Locate the cell with the specified text and output its [X, Y] center coordinate. 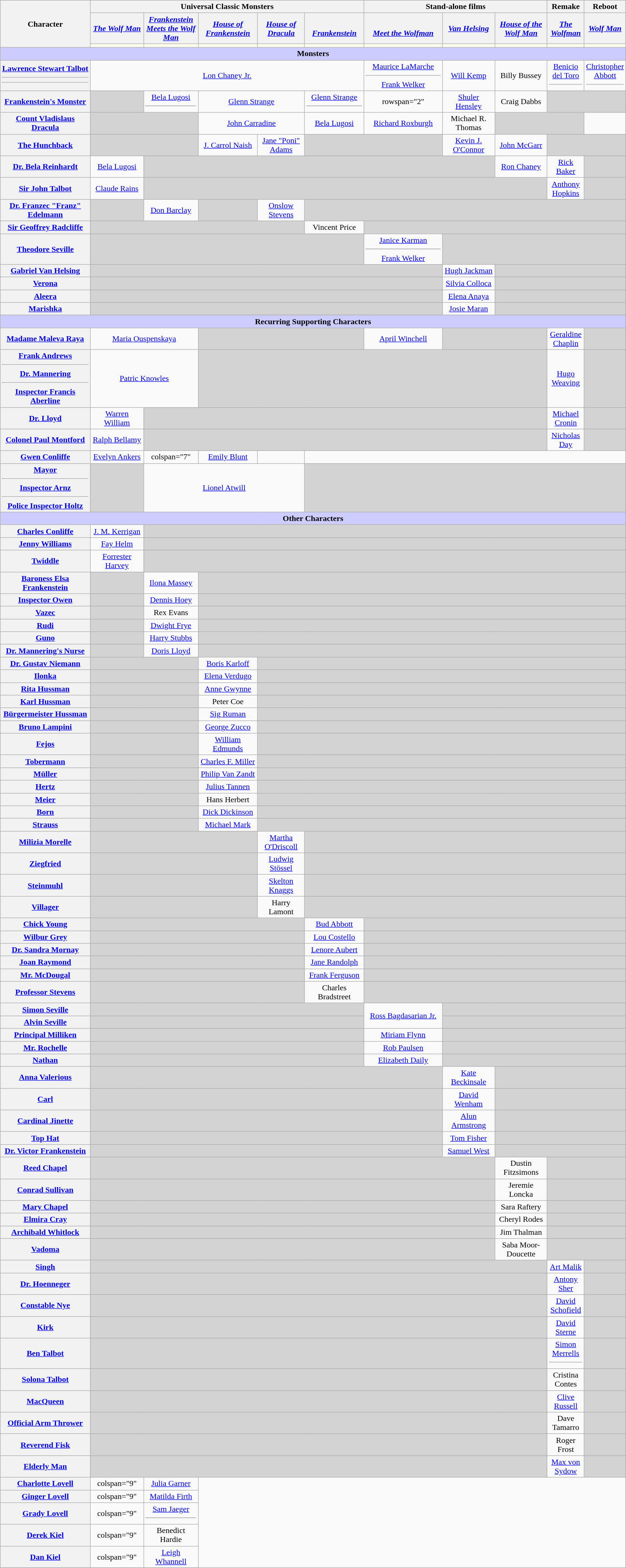
J. Carrol Naish [228, 145]
Antony Sher [566, 1283]
Jeremie Loncka [521, 1189]
Simon Seville [45, 1009]
Peter Coe [228, 701]
Mary Chapel [45, 1207]
Top Hat [45, 1138]
The Wolf Man [117, 28]
Charles F. Miller [228, 761]
Kate Beckinsale [468, 1077]
Count Vladislaus Dracula [45, 123]
April Winchell [403, 339]
Dr. Victor Frankenstein [45, 1151]
Maurice LaMarcheFrank Welker [403, 75]
Elderly Man [45, 1466]
J. M. Kerrigan [117, 531]
Mr. McDougal [45, 975]
Aleera [45, 296]
Baroness Elsa Frankenstein [45, 582]
Michael Mark [228, 825]
Leigh Whannell [171, 1557]
Lawrence Stewart Talbot [45, 75]
Nicholas Day [566, 440]
Nathan [45, 1060]
Josie Maran [468, 309]
Gwen Conliffe [45, 457]
Dr. Sandra Mornay [45, 950]
The Wolfman [566, 28]
Kirk [45, 1327]
Clive Russell [566, 1402]
Geraldine Chaplin [566, 339]
Elmira Cray [45, 1219]
Billy Bussey [521, 75]
Principal Milliken [45, 1035]
Dustin Fitzsimons [521, 1168]
Charles Conliffe [45, 531]
David Sterne [566, 1327]
George Zucco [228, 727]
Villager [45, 907]
Ginger Lovell [45, 1496]
Richard Roxburgh [403, 123]
Hugo Weaving [566, 378]
David Wenham [468, 1099]
Frank AndrewsDr. ManneringInspector Francis Aberline [45, 378]
Ben Talbot [45, 1354]
Elizabeth Daily [403, 1060]
Dr. Mannering's Nurse [45, 651]
Professor Stevens [45, 992]
Forrester Harvey [117, 561]
Van Helsing [468, 28]
Elena Verdugo [228, 676]
Evelyn Ankers [117, 457]
Ilona Massey [171, 582]
House of the Wolf Man [521, 28]
Derek Kiel [45, 1535]
rowspan="2" [403, 101]
Strauss [45, 825]
Matilda Firth [171, 1496]
Anne Gwynne [228, 689]
Janice KarmanFrank Welker [403, 249]
Ziegfried [45, 864]
Frank Ferguson [334, 975]
The Hunchback [45, 145]
House of Dracula [281, 28]
Guno [45, 638]
Doris Lloyd [171, 651]
Kevin J. O'Connor [468, 145]
Michael Cronin [566, 418]
Milizia Morelle [45, 842]
Müller [45, 774]
Charlotte Lovell [45, 1484]
Harry Lamont [281, 907]
Steinmuhl [45, 885]
Bud Abbott [334, 924]
Carl [45, 1099]
Cristina Contes [566, 1380]
Harry Stubbs [171, 638]
Bürgermeister Hussman [45, 714]
Silvia Colloca [468, 284]
Sam Jaeger [171, 1514]
Saba Moor-Doucette [521, 1249]
Julia Garner [171, 1484]
Dave Tamarro [566, 1423]
Simon Merrells [566, 1354]
William Edmunds [228, 744]
Twiddle [45, 561]
Dr. Lloyd [45, 418]
Julius Tannen [228, 787]
Ron Chaney [521, 167]
Samuel West [468, 1151]
Karl Hussman [45, 701]
Rita Hussman [45, 689]
Dr. Franzec "Franz" Edelmann [45, 210]
Patric Knowles [144, 378]
Warren William [117, 418]
Lon Chaney Jr. [227, 75]
Universal Classic Monsters [227, 7]
Shuler Hensley [468, 101]
Vadoma [45, 1249]
Ilonka [45, 676]
Philip Van Zandt [228, 774]
Dr. Bela Reinhardt [45, 167]
Sara Raftery [521, 1207]
Jim Thalman [521, 1232]
Colonel Paul Montford [45, 440]
Rick Baker [566, 167]
Cheryl Rodes [521, 1219]
Frankenstein [334, 28]
Meier [45, 800]
Alun Armstrong [468, 1121]
Grady Lovell [45, 1514]
Rudi [45, 625]
Benedict Hardie [171, 1535]
House of Frankenstein [228, 28]
Rob Paulsen [403, 1048]
Marishka [45, 309]
John Carradine [251, 123]
Fay Helm [117, 544]
Ross Bagdasarian Jr. [403, 1016]
Frankenstein's Monster [45, 101]
Alvin Seville [45, 1022]
Dwight Frye [171, 625]
MacQueen [45, 1402]
Wilbur Grey [45, 937]
Remake [566, 7]
MayorInspector ArnzPolice Inspector Holtz [45, 488]
Miriam Flynn [403, 1035]
Elena Anaya [468, 296]
Archibald Whitlock [45, 1232]
Jane "Poni" Adams [281, 145]
Official Arm Thrower [45, 1423]
Solona Talbot [45, 1380]
Christopher Abbott [605, 75]
Boris Karloff [228, 663]
Anthony Hopkins [566, 188]
Will Kemp [468, 75]
Art Malik [566, 1266]
Ludwig Stössel [281, 864]
Sig Ruman [228, 714]
Skelton Knaggs [281, 885]
colspan="7" [171, 457]
Tom Fisher [468, 1138]
Frankenstein Meets the Wolf Man [171, 28]
Dennis Hoey [171, 600]
Stand-alone films [456, 7]
Anna Valerious [45, 1077]
Singh [45, 1266]
Jane Randolph [334, 962]
Verona [45, 284]
Reverend Fisk [45, 1445]
Monsters [313, 54]
Don Barclay [171, 210]
Dr. Hoenneger [45, 1283]
Cardinal Jinette [45, 1121]
Martha O'Driscoll [281, 842]
Conrad Sullivan [45, 1189]
Tobermann [45, 761]
Reed Chapel [45, 1168]
Michael R. Thomas [468, 123]
Recurring Supporting Characters [313, 322]
Character [45, 24]
Meet the Wolfman [403, 28]
Vazec [45, 613]
Lou Costello [334, 937]
Other Characters [313, 518]
Chick Young [45, 924]
Roger Frost [566, 1445]
Gabriel Van Helsing [45, 271]
Sir John Talbot [45, 188]
Vincent Price [334, 227]
Dick Dickinson [228, 812]
Reboot [605, 7]
Inspector Owen [45, 600]
Madame Maleva Raya [45, 339]
Dan Kiel [45, 1557]
John McGarr [521, 145]
Wolf Man [605, 28]
Theodore Seville [45, 249]
Craig Dabbs [521, 101]
Lionel Atwill [224, 488]
Fejos [45, 744]
Claude Rains [117, 188]
Onslow Stevens [281, 210]
Constable Nye [45, 1305]
Born [45, 812]
Joan Raymond [45, 962]
Bruno Lampini [45, 727]
Hans Herbert [228, 800]
Max von Sydow [566, 1466]
Mr. Rochelle [45, 1048]
Charles Bradstreet [334, 992]
Hugh Jackman [468, 271]
Ralph Bellamy [117, 440]
David Schofield [566, 1305]
Lenore Aubert [334, 950]
Benicio del Toro [566, 75]
Hertz [45, 787]
Dr. Gustav Niemann [45, 663]
Sir Geoffrey Radcliffe [45, 227]
Jenny Williams [45, 544]
Maria Ouspenskaya [144, 339]
Emily Blunt [228, 457]
Rex Evans [171, 613]
